Locate the cell with the specified text and output its [X, Y] center coordinate. 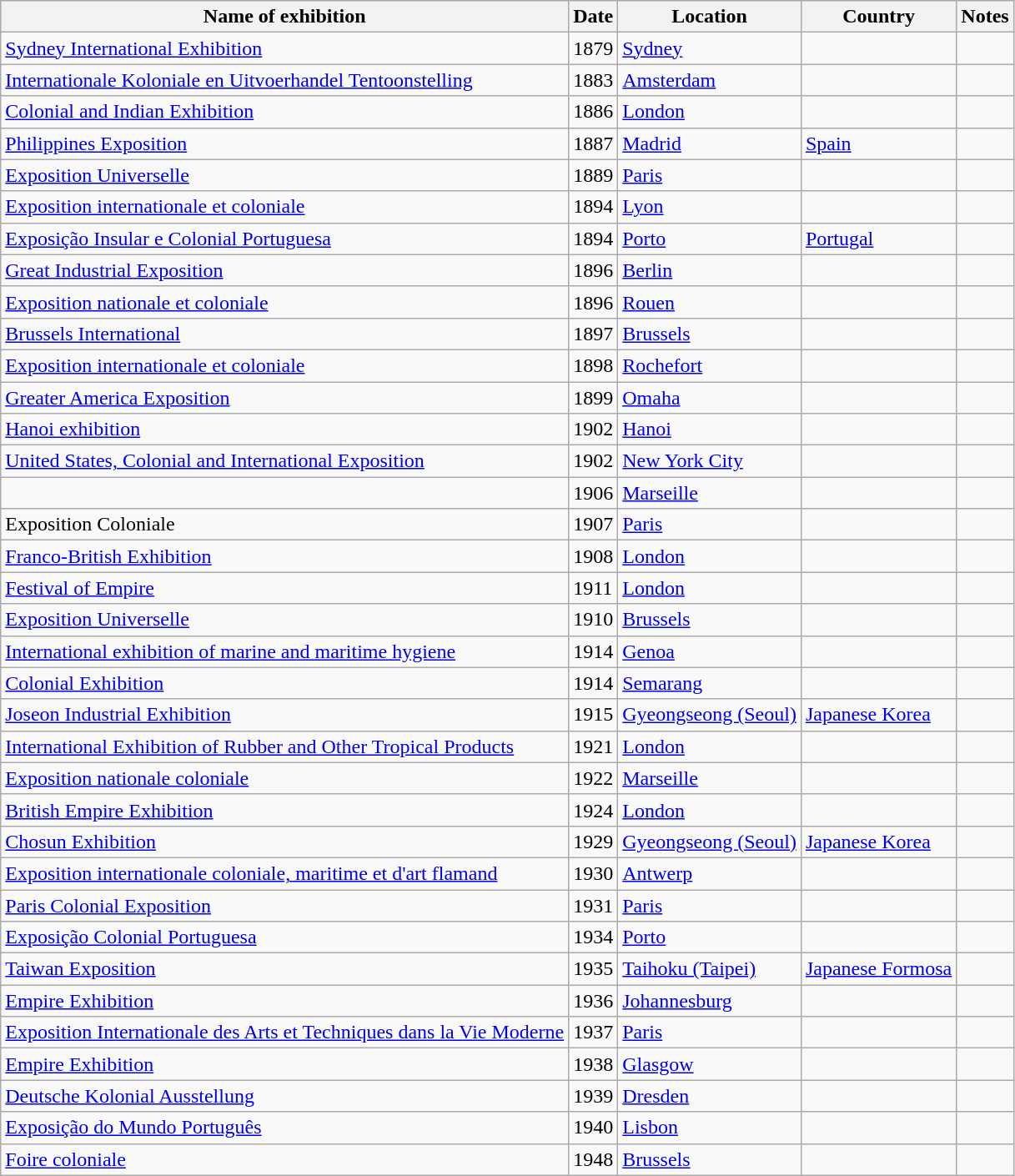
1948 [594, 1159]
Colonial Exhibition [285, 683]
New York City [710, 461]
Exposition Coloniale [285, 525]
Great Industrial Exposition [285, 270]
Spain [878, 143]
Joseon Industrial Exhibition [285, 715]
Taiwan Exposition [285, 969]
Exposição Insular e Colonial Portuguesa [285, 239]
International Exhibition of Rubber and Other Tropical Products [285, 746]
1929 [594, 842]
Exposition nationale coloniale [285, 778]
Portugal [878, 239]
1898 [594, 365]
Johannesburg [710, 1001]
Festival of Empire [285, 588]
Exposição do Mundo Português [285, 1128]
Amsterdam [710, 80]
Berlin [710, 270]
Lyon [710, 207]
1934 [594, 937]
1907 [594, 525]
1883 [594, 80]
1887 [594, 143]
1889 [594, 175]
Lisbon [710, 1128]
Sydney [710, 48]
Omaha [710, 398]
Brussels International [285, 334]
Semarang [710, 683]
1938 [594, 1064]
1906 [594, 493]
1936 [594, 1001]
1899 [594, 398]
1897 [594, 334]
1910 [594, 620]
Rouen [710, 302]
Chosun Exhibition [285, 842]
1931 [594, 905]
Hanoi exhibition [285, 430]
Antwerp [710, 873]
1886 [594, 112]
1911 [594, 588]
1924 [594, 810]
1921 [594, 746]
International exhibition of marine and maritime hygiene [285, 651]
1937 [594, 1033]
United States, Colonial and International Exposition [285, 461]
British Empire Exhibition [285, 810]
Deutsche Kolonial Ausstellung [285, 1096]
Taihoku (Taipei) [710, 969]
Dresden [710, 1096]
Date [594, 17]
1930 [594, 873]
Exposition internationale coloniale, maritime et d'art flamand [285, 873]
Country [878, 17]
Exposição Colonial Portuguesa [285, 937]
Paris Colonial Exposition [285, 905]
Exposition nationale et coloniale [285, 302]
Location [710, 17]
Glasgow [710, 1064]
Greater America Exposition [285, 398]
Colonial and Indian Exhibition [285, 112]
1935 [594, 969]
1879 [594, 48]
1940 [594, 1128]
Franco-British Exhibition [285, 556]
1922 [594, 778]
Hanoi [710, 430]
Rochefort [710, 365]
Madrid [710, 143]
Philippines Exposition [285, 143]
1915 [594, 715]
Notes [985, 17]
1908 [594, 556]
Sydney International Exhibition [285, 48]
Foire coloniale [285, 1159]
Genoa [710, 651]
Exposition Internationale des Arts et Techniques dans la Vie Moderne [285, 1033]
Internationale Koloniale en Uitvoerhandel Tentoonstelling [285, 80]
Japanese Formosa [878, 969]
1939 [594, 1096]
Name of exhibition [285, 17]
